Output the [X, Y] coordinate of the center of the cell containing the given text.  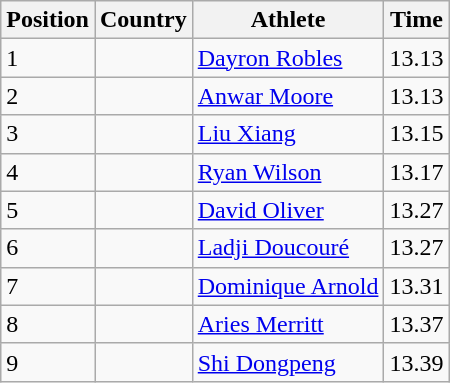
Country [143, 20]
13.15 [416, 134]
Athlete [288, 20]
6 [48, 248]
Ryan Wilson [288, 172]
Ladji Doucouré [288, 248]
13.37 [416, 324]
David Oliver [288, 210]
7 [48, 286]
1 [48, 58]
Dayron Robles [288, 58]
13.31 [416, 286]
Anwar Moore [288, 96]
Shi Dongpeng [288, 362]
Time [416, 20]
3 [48, 134]
13.17 [416, 172]
Dominique Arnold [288, 286]
Liu Xiang [288, 134]
9 [48, 362]
Position [48, 20]
8 [48, 324]
4 [48, 172]
Aries Merritt [288, 324]
2 [48, 96]
5 [48, 210]
13.39 [416, 362]
